Pinpoint the cell where the given text exists, returning its [x, y] midpoint coordinate. 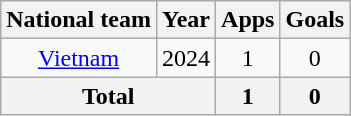
Total [108, 96]
2024 [186, 58]
Vietnam [79, 58]
Apps [248, 20]
Goals [315, 20]
Year [186, 20]
National team [79, 20]
